Locate the cell with the specified text and output its [x, y] center coordinate. 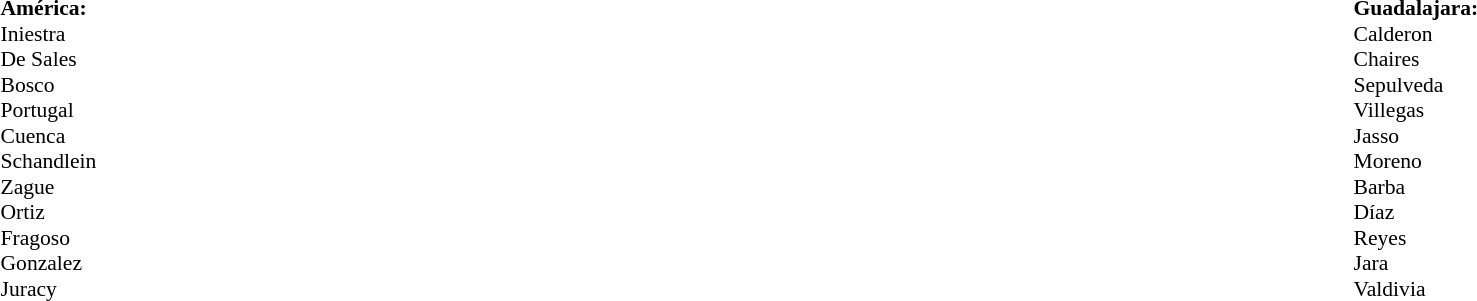
Sepulveda [1399, 85]
Cuenca [48, 136]
Gonzalez [48, 263]
Chaires [1399, 59]
Zague [48, 187]
Fragoso [48, 238]
Iniestra [48, 34]
Portugal [48, 111]
Schandlein [48, 161]
Calderon [1399, 34]
Reyes [1399, 238]
Barba [1399, 187]
Villegas [1399, 111]
Jasso [1399, 136]
Jara [1399, 263]
Díaz [1399, 213]
Ortiz [48, 213]
Bosco [48, 85]
Moreno [1399, 161]
De Sales [48, 59]
